Pinpoint the cell where the given text exists, returning its [X, Y] midpoint coordinate. 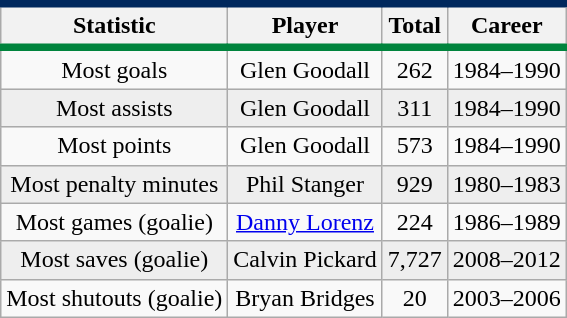
Player [305, 26]
Phil Stanger [305, 184]
Statistic [114, 26]
224 [414, 222]
Career [506, 26]
Calvin Pickard [305, 260]
7,727 [414, 260]
Most saves (goalie) [114, 260]
Most points [114, 146]
Danny Lorenz [305, 222]
Bryan Bridges [305, 298]
Most goals [114, 68]
2003–2006 [506, 298]
Most penalty minutes [114, 184]
262 [414, 68]
1986–1989 [506, 222]
Total [414, 26]
20 [414, 298]
1980–1983 [506, 184]
929 [414, 184]
Most games (goalie) [114, 222]
Most assists [114, 108]
311 [414, 108]
Most shutouts (goalie) [114, 298]
573 [414, 146]
2008–2012 [506, 260]
